From the cell containing the given text, extract its center point as [x, y] coordinate. 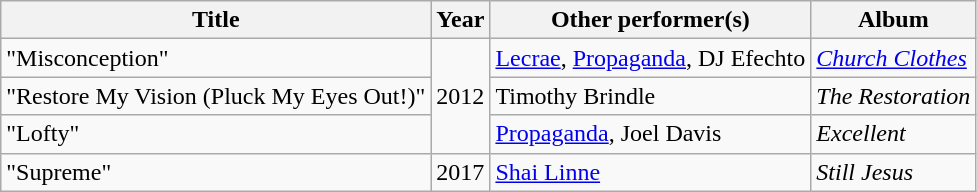
Year [460, 20]
Excellent [894, 134]
2012 [460, 96]
"Lofty" [216, 134]
Shai Linne [650, 172]
Church Clothes [894, 58]
Still Jesus [894, 172]
Timothy Brindle [650, 96]
"Supreme" [216, 172]
"Misconception" [216, 58]
Title [216, 20]
2017 [460, 172]
Propaganda, Joel Davis [650, 134]
Lecrae, Propaganda, DJ Efechto [650, 58]
"Restore My Vision (Pluck My Eyes Out!)" [216, 96]
Other performer(s) [650, 20]
Album [894, 20]
The Restoration [894, 96]
